Output the [X, Y] coordinate of the center of the cell containing the given text.  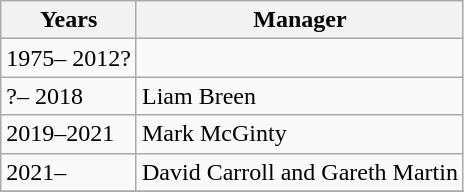
2021– [69, 172]
?– 2018 [69, 96]
Years [69, 20]
Liam Breen [300, 96]
David Carroll and Gareth Martin [300, 172]
2019–2021 [69, 134]
Mark McGinty [300, 134]
1975– 2012? [69, 58]
Manager [300, 20]
